Locate the cell with the specified text and output its (X, Y) center coordinate. 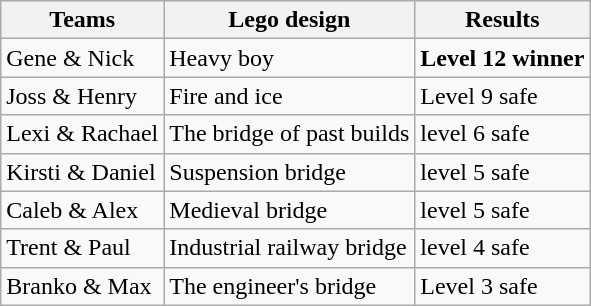
Results (502, 20)
Caleb & Alex (82, 210)
level 4 safe (502, 248)
Branko & Max (82, 286)
Kirsti & Daniel (82, 172)
Level 12 winner (502, 58)
Joss & Henry (82, 96)
Medieval bridge (290, 210)
Industrial railway bridge (290, 248)
Heavy boy (290, 58)
Level 3 safe (502, 286)
Trent & Paul (82, 248)
level 6 safe (502, 134)
Suspension bridge (290, 172)
Lexi & Rachael (82, 134)
Lego design (290, 20)
Teams (82, 20)
Gene & Nick (82, 58)
The engineer's bridge (290, 286)
The bridge of past builds (290, 134)
Level 9 safe (502, 96)
Fire and ice (290, 96)
